For the text-containing cell, return its midpoint in (X, Y) coordinate format. 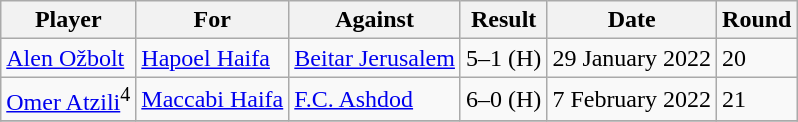
For (212, 20)
Result (503, 20)
6–0 (H) (503, 100)
Maccabi Haifa (212, 100)
F.C. Ashdod (375, 100)
Against (375, 20)
Omer Atzili4 (68, 100)
20 (757, 58)
Round (757, 20)
Alen Ožbolt (68, 58)
Beitar Jerusalem (375, 58)
Date (632, 20)
29 January 2022 (632, 58)
Player (68, 20)
7 February 2022 (632, 100)
21 (757, 100)
Hapoel Haifa (212, 58)
5–1 (H) (503, 58)
